Locate the cell with the specified text and output its [X, Y] center coordinate. 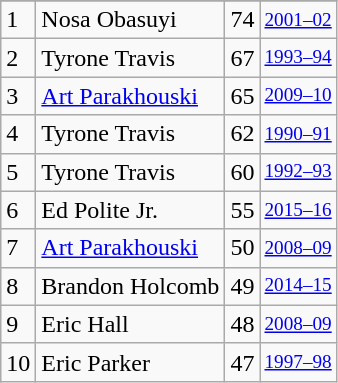
8 [18, 286]
48 [242, 324]
2014–15 [298, 286]
74 [242, 20]
1992–93 [298, 172]
Nosa Obasuyi [130, 20]
9 [18, 324]
49 [242, 286]
1997–98 [298, 362]
7 [18, 248]
60 [242, 172]
1990–91 [298, 134]
1 [18, 20]
6 [18, 210]
67 [242, 58]
Eric Parker [130, 362]
55 [242, 210]
3 [18, 96]
65 [242, 96]
62 [242, 134]
4 [18, 134]
2001–02 [298, 20]
2015–16 [298, 210]
Eric Hall [130, 324]
Ed Polite Jr. [130, 210]
50 [242, 248]
Brandon Holcomb [130, 286]
10 [18, 362]
5 [18, 172]
47 [242, 362]
1993–94 [298, 58]
2009–10 [298, 96]
2 [18, 58]
